Identify which cell holds the provided text, then report its (x, y) central coordinate. 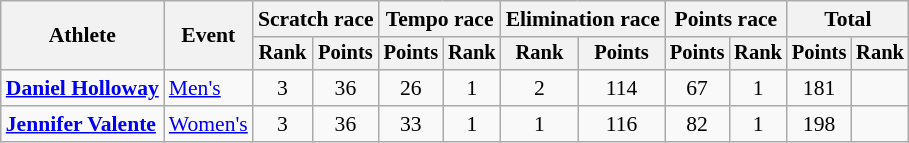
Elimination race (583, 19)
Points race (726, 19)
67 (697, 88)
Daniel Holloway (82, 88)
82 (697, 124)
Jennifer Valente (82, 124)
Athlete (82, 36)
Total (848, 19)
33 (411, 124)
Scratch race (316, 19)
26 (411, 88)
114 (622, 88)
Event (208, 36)
181 (819, 88)
Men's (208, 88)
Women's (208, 124)
116 (622, 124)
2 (540, 88)
198 (819, 124)
Tempo race (440, 19)
